Search for the cell housing the specified text and yield its (X, Y) center coordinate. 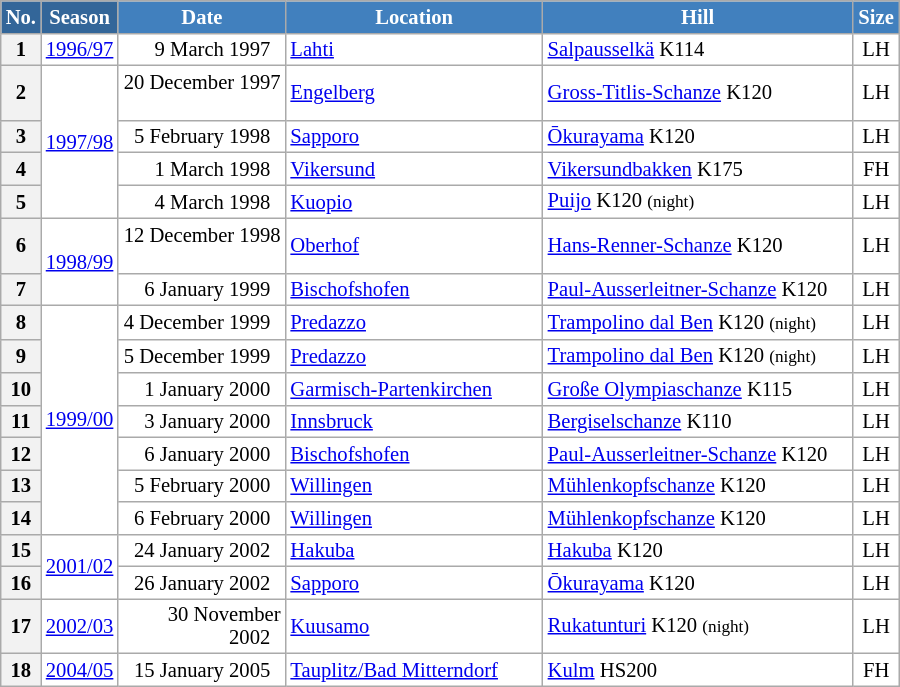
Kuusamo (414, 626)
17 (21, 626)
26 January 2002 (202, 582)
Rukatunturi K120 (night) (698, 626)
1998/99 (80, 262)
3 January 2000 (202, 421)
9 March 1997 (202, 49)
Tauplitz/Bad Mitterndorf (414, 669)
9 (21, 356)
5 December 1999 (202, 356)
Engelberg (414, 92)
Bergiselschanze K110 (698, 421)
Salpausselkä K114 (698, 49)
6 (21, 246)
24 January 2002 (202, 550)
Size (876, 16)
Hill (698, 16)
Lahti (414, 49)
4 March 1998 (202, 201)
Vikersundbakken K175 (698, 168)
1996/97 (80, 49)
8 (21, 322)
Hans-Renner-Schanze K120 (698, 246)
Season (80, 16)
18 (21, 669)
Oberhof (414, 246)
6 January 1999 (202, 289)
Große Olympiaschanze K115 (698, 388)
Gross-Titlis-Schanze K120 (698, 92)
15 January 2005 (202, 669)
1 January 2000 (202, 388)
5 February 2000 (202, 485)
12 December 1998 (202, 246)
30 November 2002 (202, 626)
10 (21, 388)
1997/98 (80, 142)
6 February 2000 (202, 518)
1999/00 (80, 420)
2004/05 (80, 669)
Kulm HS200 (698, 669)
3 (21, 136)
13 (21, 485)
7 (21, 289)
2 (21, 92)
Innsbruck (414, 421)
11 (21, 421)
Kuopio (414, 201)
1 March 1998 (202, 168)
2002/03 (80, 626)
Hakuba (414, 550)
6 January 2000 (202, 453)
15 (21, 550)
2001/02 (80, 566)
20 December 1997 (202, 92)
Hakuba K120 (698, 550)
Vikersund (414, 168)
14 (21, 518)
Location (414, 16)
Date (202, 16)
4 December 1999 (202, 322)
4 (21, 168)
Puijo K120 (night) (698, 201)
16 (21, 582)
1 (21, 49)
5 February 1998 (202, 136)
5 (21, 201)
Garmisch-Partenkirchen (414, 388)
No. (21, 16)
12 (21, 453)
